Scan for the cell matching the given text and deliver its (X, Y) coordinate at center. 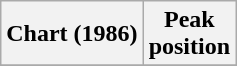
Chart (1986) (72, 34)
Peakposition (189, 34)
